Detect which cell encompasses the target text, then output its (X, Y) center coordinate. 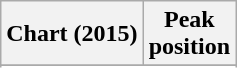
Peakposition (189, 34)
Chart (2015) (72, 34)
